Identify which cell holds the provided text, then report its (X, Y) central coordinate. 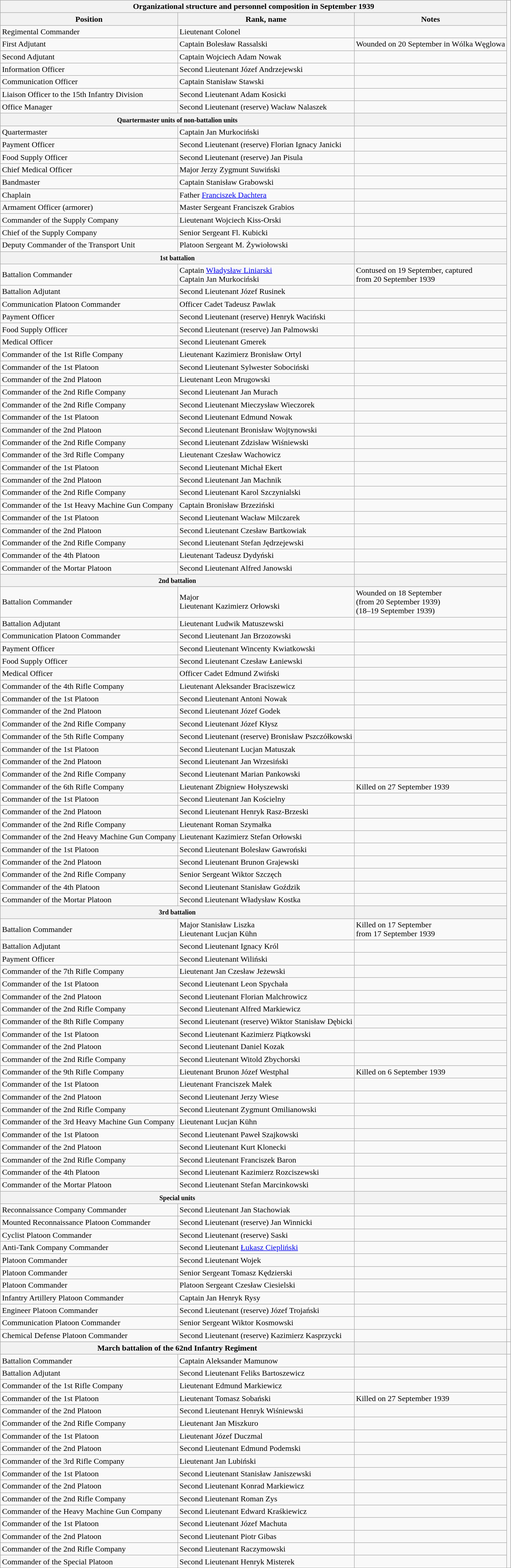
Lieutenant Brunon Józef Westphal (266, 1072)
Captain Jan Murkociński (266, 132)
Second Lieutenant Jan Kościelny (266, 799)
Second Lieutenant (reserve) Józef Trojański (266, 1310)
Lieutenant Colonel (266, 32)
Killed on 17 Septemberfrom 17 September 1939 (431, 929)
Lieutenant Czesław Wachowicz (266, 455)
Second Lieutenant Józef Kłysz (266, 724)
Captain Wojciech Adam Nowak (266, 57)
Second Lieutenant (reserve) Wiktor Stanisław Dębicki (266, 1022)
Second Lieutenant Lucjan Matuszak (266, 749)
Chaplain (89, 195)
Second Lieutenant Henryk Misterek (266, 1561)
Second Lieutenant (reserve) Florian Ignacy Janicki (266, 144)
Commander of the 8th Rifle Company (89, 1022)
Deputy Commander of the Transport Unit (89, 245)
Second Lieutenant Jerzy Wiese (266, 1097)
Lieutenant Leon Mrugowski (266, 380)
Second Lieutenant Stefan Jędrzejewski (266, 543)
Platoon Sergeant Czesław Ciesielski (266, 1285)
Quartermaster units of non-battalion units (177, 119)
Commander of the 5th Rifle Company (89, 736)
Killed on 6 September 1939 (431, 1072)
Lieutenant Zbigniew Hołyszewski (266, 787)
Special units (177, 1197)
1st battalion (177, 258)
Contused on 19 September, capturedfrom 20 September 1939 (431, 274)
Lieutenant Tomasz Sobański (266, 1398)
Second Lieutenant Władysław Kostka (266, 900)
Second Lieutenant Jan Wrzesiński (266, 761)
Second Lieutenant Henryk Rasz-Brzeski (266, 812)
Second Lieutenant Józef Rusinek (266, 292)
Second Lieutenant Roman Zys (266, 1499)
Second Lieutenant Raczymowski (266, 1549)
Regimental Commander (89, 32)
Wounded on 18 September(from 20 September 1939)(18–19 September 1939) (431, 602)
Second Lieutenant Bolesław Gawroński (266, 849)
Second Lieutenant Feliks Bartoszewicz (266, 1373)
Captain Bolesław Rassalski (266, 44)
Second Lieutenant Jan Stachowiak (266, 1210)
Lieutenant Kazimierz Stefan Orłowski (266, 837)
Master Sergeant Franciszek Grabios (266, 208)
Second Lieutenant Sylwester Sobociński (266, 367)
Commander of the Supply Company (89, 220)
Second Lieutenant Michał Ekert (266, 467)
Lieutenant Ludwik Matuszewski (266, 624)
Mounted Reconnaissance Platoon Commander (89, 1223)
Office Manager (89, 107)
Officer Cadet Tadeusz Pawlak (266, 304)
Second Adjutant (89, 57)
Second Lieutenant (reserve) Wacław Nalaszek (266, 107)
Second Lieutenant Ignacy Król (266, 946)
Second Lieutenant Zygmunt Omilianowski (266, 1109)
Wounded on 20 September in Wólka Węglowa (431, 44)
Captain Władysław LiniarskiCaptain Jan Murkociński (266, 274)
Second Lieutenant Leon Spychała (266, 984)
2nd battalion (177, 581)
Officer Cadet Edmund Zwiński (266, 674)
Second Lieutenant Kazimierz Rozciszewski (266, 1172)
Commander of the Heavy Machine Gun Company (89, 1511)
Second Lieutenant (reserve) Jan Pisula (266, 157)
Anti-Tank Company Commander (89, 1248)
Captain Stanisław Stawski (266, 82)
Armament Officer (armorer) (89, 208)
Lieutenant Jan Miszkuro (266, 1424)
Second Lieutenant Zdzisław Wiśniewski (266, 442)
Organizational structure and personnel composition in September 1939 (254, 7)
Lieutenant Edmund Markiewicz (266, 1386)
Second Lieutenant Czesław Bartkowiak (266, 530)
Second Lieutenant Jan Machnik (266, 480)
Second Lieutenant Stefan Marcinkowski (266, 1185)
Chief Medical Officer (89, 170)
Second Lieutenant (reserve) Saski (266, 1235)
Second Lieutenant Józef Godek (266, 711)
Second Lieutenant Czesław Łaniewski (266, 661)
Quartermaster (89, 132)
Lieutenant Tadeusz Dydyński (266, 555)
Second Lieutenant Florian Malchrowicz (266, 997)
Second Lieutenant Wiliński (266, 959)
Commander of the 7th Rifle Company (89, 971)
Major Stanisław LiszkaLieutenant Lucjan Kühn (266, 929)
Commander of the Special Platoon (89, 1561)
Lieutenant Lucjan Kühn (266, 1122)
3rd battalion (177, 912)
Major Jerzy Zygmunt Suwiński (266, 170)
Lieutenant Kazimierz Bronisław Ortyl (266, 354)
Second Lieutenant Kurt Klonecki (266, 1147)
Second Lieutenant Łukasz Ciepliński (266, 1248)
Reconnaissance Company Commander (89, 1210)
Chief of the Supply Company (89, 233)
Major Lieutenant Kazimierz Orłowski (266, 602)
Second Lieutenant Paweł Szajkowski (266, 1135)
Commander of the 1st Heavy Machine Gun Company (89, 505)
Second Lieutenant Edward Kraśkiewicz (266, 1511)
Lieutenant Roman Szymałka (266, 824)
Second Lieutenant Witold Zbychorski (266, 1059)
Liaison Officer to the 15th Infantry Division (89, 94)
Senior Sergeant Tomasz Kędzierski (266, 1273)
Commander of the 9th Rifle Company (89, 1072)
Captain Aleksander Mamunow (266, 1360)
Lieutenant Aleksander Braciszewicz (266, 686)
Second Lieutenant Mieczysław Wieczorek (266, 405)
Second Lieutenant Henryk Wiśniewski (266, 1411)
Second Lieutenant (reserve) Jan Palmowski (266, 329)
Commander of the 3rd Heavy Machine Gun Company (89, 1122)
Second Lieutenant Wacław Milczarek (266, 518)
Rank, name (266, 19)
Second Lieutenant Karol Szczynialski (266, 493)
Commander of the 2nd Heavy Machine Gun Company (89, 837)
Second Lieutenant Józef Machuta (266, 1524)
Captain Jan Henryk Rysy (266, 1298)
March battalion of the 62nd Infantry Regiment (177, 1348)
Information Officer (89, 69)
Second Lieutenant (reserve) Bronisław Pszczółkowski (266, 736)
Commander of the 6th Rifle Company (89, 787)
Second Lieutenant Alfred Markiewicz (266, 1009)
Father Franciszek Dachtera (266, 195)
Senior Sergeant Fl. Kubicki (266, 233)
Lieutenant Jan Czesław Jeżewski (266, 971)
Second Lieutenant Edmund Podemski (266, 1449)
Cyclist Platoon Commander (89, 1235)
Position (89, 19)
Second Lieutenant Brunon Grajewski (266, 862)
Communication Officer (89, 82)
Second Lieutenant Marian Pankowski (266, 774)
Second Lieutenant Bronisław Wojtynowski (266, 430)
Second Lieutenant Alfred Janowski (266, 568)
Platoon Sergeant M. Żywiołowski (266, 245)
Captain Bronisław Brzeziński (266, 505)
Second Lieutenant Jan Brzozowski (266, 636)
Second Lieutenant Stanisław Janiszewski (266, 1474)
Engineer Platoon Commander (89, 1310)
Captain Stanisław Grabowski (266, 182)
Second Lieutenant Franciszek Baron (266, 1160)
Second Lieutenant Kazimierz Piątkowski (266, 1034)
Lieutenant Jan Lubiński (266, 1461)
Bandmaster (89, 182)
Lieutenant Józef Duczmal (266, 1436)
Second Lieutenant Gmerek (266, 342)
Second Lieutenant Stanisław Goździk (266, 887)
Second Lieutenant Jan Murach (266, 392)
Senior Sergeant Wiktor Kosmowski (266, 1323)
Commander of the 4th Rifle Company (89, 686)
Notes (431, 19)
First Adjutant (89, 44)
Chemical Defense Platoon Commander (89, 1335)
Second Lieutenant Wincenty Kwiatkowski (266, 649)
Second Lieutenant (reserve) Henryk Waciński (266, 317)
Lieutenant Franciszek Małek (266, 1084)
Second Lieutenant Józef Andrzejewski (266, 69)
Second Lieutenant Adam Kosicki (266, 94)
Lieutenant Wojciech Kiss-Orski (266, 220)
Second Lieutenant Daniel Kozak (266, 1047)
Second Lieutenant Piotr Gibas (266, 1536)
Second Lieutenant (reserve) Jan Winnicki (266, 1223)
Infantry Artillery Platoon Commander (89, 1298)
Second Lieutenant Konrad Markiewicz (266, 1486)
Senior Sergeant Wiktor Szczęch (266, 875)
Second Lieutenant Wojek (266, 1260)
Second Lieutenant (reserve) Kazimierz Kasprzycki (266, 1335)
Second Lieutenant Antoni Nowak (266, 699)
Second Lieutenant Edmund Nowak (266, 417)
